Pinpoint the cell where the given text exists, returning its (x, y) midpoint coordinate. 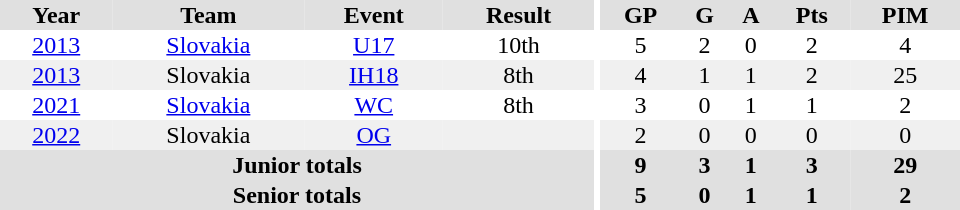
Event (374, 15)
29 (905, 165)
Result (518, 15)
G (705, 15)
Pts (812, 15)
GP (641, 15)
25 (905, 75)
2021 (56, 105)
Junior totals (297, 165)
Senior totals (297, 195)
Team (208, 15)
9 (641, 165)
WC (374, 105)
A (750, 15)
IH18 (374, 75)
PIM (905, 15)
OG (374, 135)
2022 (56, 135)
Year (56, 15)
10th (518, 45)
U17 (374, 45)
